From the cell containing the given text, extract its center point as (x, y) coordinate. 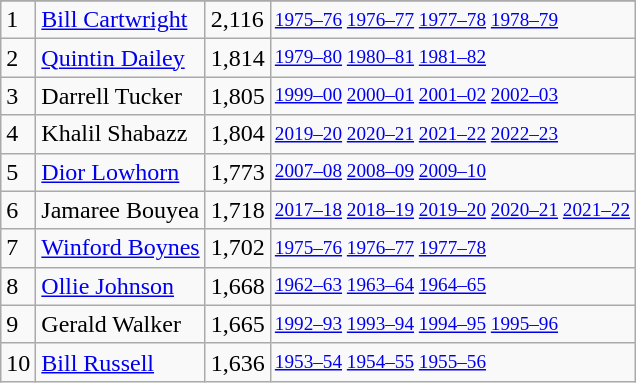
1,668 (238, 286)
1975–76 1976–77 1977–78 (452, 248)
8 (18, 286)
2 (18, 58)
1,814 (238, 58)
Winford Boynes (120, 248)
1962–63 1963–64 1964–65 (452, 286)
Bill Russell (120, 362)
1979–80 1980–81 1981–82 (452, 58)
1 (18, 20)
1975–76 1976–77 1977–78 1978–79 (452, 20)
9 (18, 324)
2019–20 2020–21 2021–22 2022–23 (452, 134)
1999–00 2000–01 2001–02 2002–03 (452, 96)
Quintin Dailey (120, 58)
1,665 (238, 324)
Jamaree Bouyea (120, 210)
1953–54 1954–55 1955–56 (452, 362)
7 (18, 248)
Khalil Shabazz (120, 134)
3 (18, 96)
Gerald Walker (120, 324)
1,718 (238, 210)
Bill Cartwright (120, 20)
6 (18, 210)
5 (18, 172)
Dior Lowhorn (120, 172)
2017–18 2018–19 2019–20 2020–21 2021–22 (452, 210)
Darrell Tucker (120, 96)
2007–08 2008–09 2009–10 (452, 172)
1,702 (238, 248)
1,804 (238, 134)
2,116 (238, 20)
4 (18, 134)
1,773 (238, 172)
1,805 (238, 96)
1992–93 1993–94 1994–95 1995–96 (452, 324)
1,636 (238, 362)
Ollie Johnson (120, 286)
10 (18, 362)
